Return [X, Y] of the center of cell containing provided text 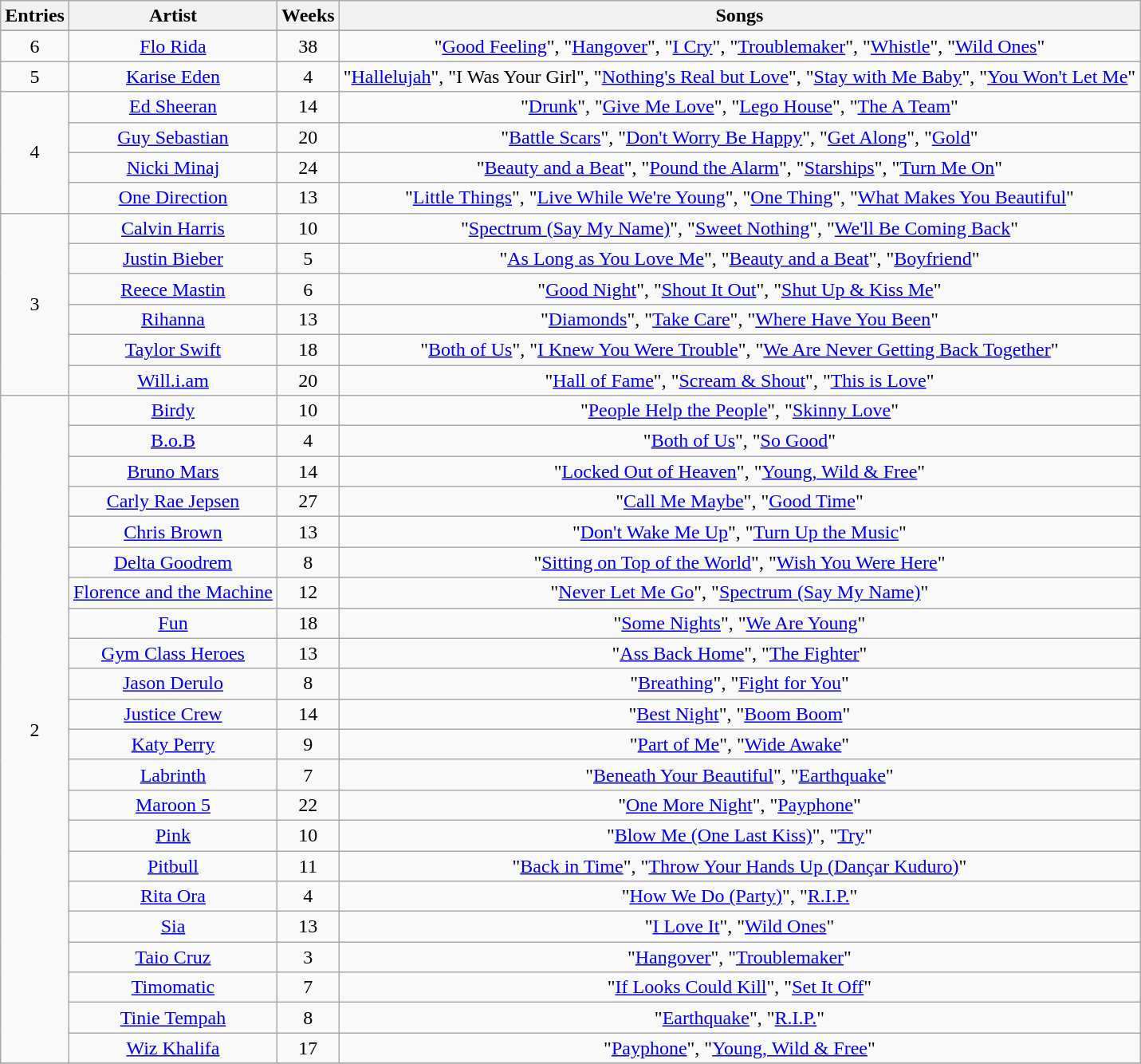
"Payphone", "Young, Wild & Free" [739, 1048]
"Never Let Me Go", "Spectrum (Say My Name)" [739, 593]
Justice Crew [172, 714]
"Sitting on Top of the World", "Wish You Were Here" [739, 562]
"Good Night", "Shout It Out", "Shut Up & Kiss Me" [739, 289]
"If Looks Could Kill", "Set It Off" [739, 987]
Songs [739, 16]
"Back in Time", "Throw Your Hands Up (Dançar Kuduro)" [739, 865]
"Good Feeling", "Hangover", "I Cry", "Troublemaker", "Whistle", "Wild Ones" [739, 46]
Carly Rae Jepsen [172, 502]
"Both of Us", "I Knew You Were Trouble", "We Are Never Getting Back Together" [739, 349]
"Don't Wake Me Up", "Turn Up the Music" [739, 532]
"Best Night", "Boom Boom" [739, 714]
"Ass Back Home", "The Fighter" [739, 653]
Tinie Tempah [172, 1018]
27 [308, 502]
One Direction [172, 198]
"Some Nights", "We Are Young" [739, 623]
Reece Mastin [172, 289]
24 [308, 167]
Delta Goodrem [172, 562]
Katy Perry [172, 744]
Guy Sebastian [172, 137]
"I Love It", "Wild Ones" [739, 927]
Rihanna [172, 319]
B.o.B [172, 441]
17 [308, 1048]
Chris Brown [172, 532]
Pink [172, 835]
Jason Derulo [172, 684]
"Call Me Maybe", "Good Time" [739, 502]
Fun [172, 623]
Weeks [308, 16]
"Hall of Fame", "Scream & Shout", "This is Love" [739, 380]
Florence and the Machine [172, 593]
Karise Eden [172, 77]
"How We Do (Party)", "R.I.P." [739, 897]
"Hallelujah", "I Was Your Girl", "Nothing's Real but Love", "Stay with Me Baby", "You Won't Let Me" [739, 77]
"Beneath Your Beautiful", "Earthquake" [739, 774]
Maroon 5 [172, 805]
Entries [35, 16]
Birdy [172, 411]
"As Long as You Love Me", "Beauty and a Beat", "Boyfriend" [739, 258]
Ed Sheeran [172, 107]
Taio Cruz [172, 957]
Bruno Mars [172, 471]
Nicki Minaj [172, 167]
Gym Class Heroes [172, 653]
"People Help the People", "Skinny Love" [739, 411]
"One More Night", "Payphone" [739, 805]
"Hangover", "Troublemaker" [739, 957]
Calvin Harris [172, 228]
"Earthquake", "R.I.P." [739, 1018]
Taylor Swift [172, 349]
"Beauty and a Beat", "Pound the Alarm", "Starships", "Turn Me On" [739, 167]
2 [35, 729]
"Blow Me (One Last Kiss)", "Try" [739, 835]
38 [308, 46]
"Spectrum (Say My Name)", "Sweet Nothing", "We'll Be Coming Back" [739, 228]
Pitbull [172, 865]
"Both of Us", "So Good" [739, 441]
"Locked Out of Heaven", "Young, Wild & Free" [739, 471]
9 [308, 744]
"Diamonds", "Take Care", "Where Have You Been" [739, 319]
Rita Ora [172, 897]
12 [308, 593]
"Breathing", "Fight for You" [739, 684]
Artist [172, 16]
Sia [172, 927]
11 [308, 865]
"Drunk", "Give Me Love", "Lego House", "The A Team" [739, 107]
"Battle Scars", "Don't Worry Be Happy", "Get Along", "Gold" [739, 137]
Labrinth [172, 774]
22 [308, 805]
Will.i.am [172, 380]
Flo Rida [172, 46]
"Part of Me", "Wide Awake" [739, 744]
"Little Things", "Live While We're Young", "One Thing", "What Makes You Beautiful" [739, 198]
Timomatic [172, 987]
Justin Bieber [172, 258]
Wiz Khalifa [172, 1048]
